Identify which cell holds the provided text, then report its (X, Y) central coordinate. 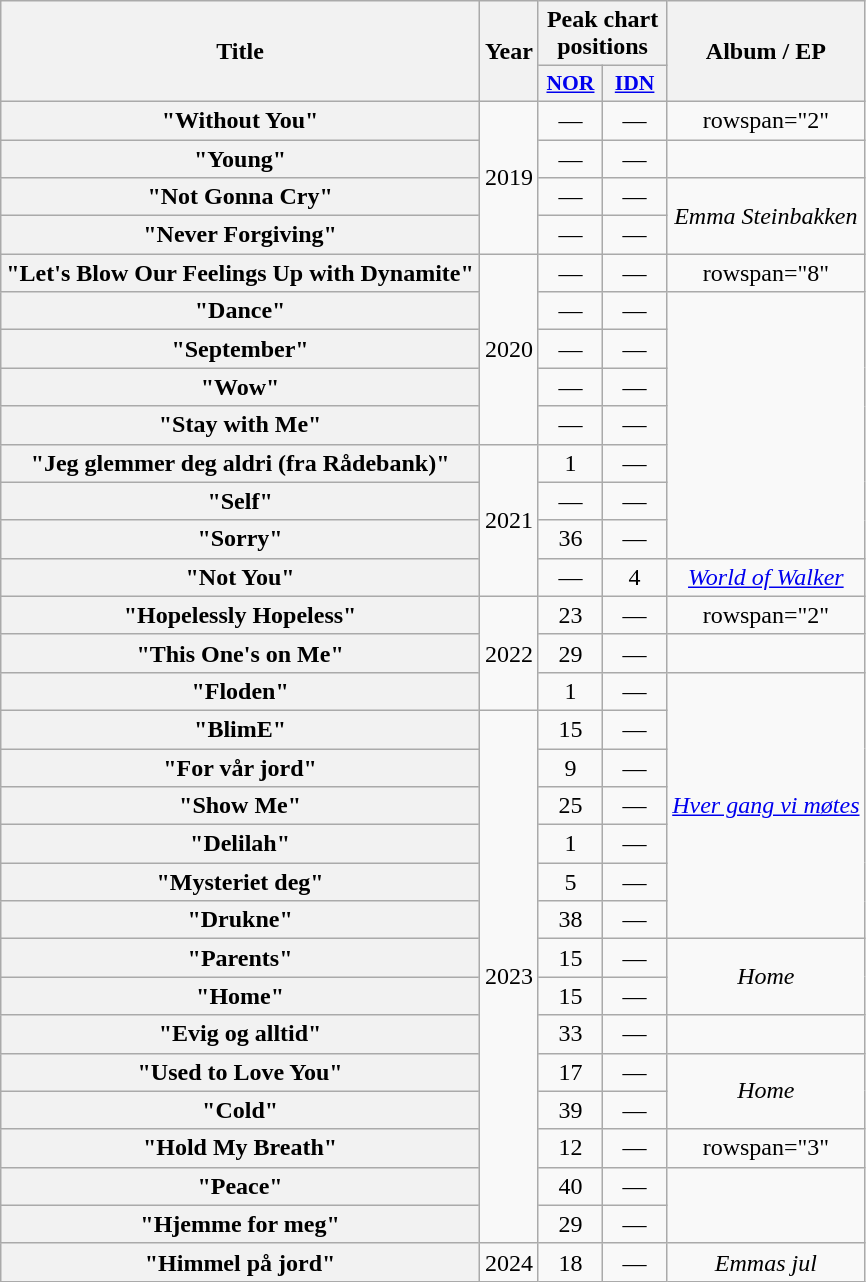
18 (570, 1262)
23 (570, 615)
rowspan="8" (766, 273)
"Sorry" (240, 539)
Emmas jul (766, 1262)
9 (570, 767)
"Without You" (240, 120)
"Self" (240, 501)
NOR (570, 84)
"Mysteriet deg" (240, 882)
2020 (508, 349)
"Drukne" (240, 920)
"September" (240, 349)
"Peace" (240, 1186)
25 (570, 806)
Hver gang vi møtes (766, 805)
40 (570, 1186)
"Delilah" (240, 844)
"Parents" (240, 958)
"Not You" (240, 577)
2021 (508, 520)
Emma Steinbakken (766, 216)
"Hjemme for meg" (240, 1224)
"Dance" (240, 311)
"Hold My Breath" (240, 1148)
"Cold" (240, 1110)
"Never Forgiving" (240, 235)
2024 (508, 1262)
"This One's on Me" (240, 653)
"BlimE" (240, 729)
12 (570, 1148)
"Jeg glemmer deg aldri (fra Rådebank)" (240, 463)
rowspan="3" (766, 1148)
33 (570, 1034)
4 (635, 577)
"Let's Blow Our Feelings Up with Dynamite" (240, 273)
"Evig og alltid" (240, 1034)
Title (240, 52)
2022 (508, 653)
"Young" (240, 159)
"Wow" (240, 387)
"Floden" (240, 691)
"Show Me" (240, 806)
5 (570, 882)
2019 (508, 177)
"For vår jord" (240, 767)
2023 (508, 976)
36 (570, 539)
World of Walker (766, 577)
39 (570, 1110)
Peak chart positions (602, 34)
"Home" (240, 996)
"Hopelessly Hopeless" (240, 615)
"Used to Love You" (240, 1072)
"Not Gonna Cry" (240, 197)
17 (570, 1072)
"Stay with Me" (240, 425)
IDN (635, 84)
38 (570, 920)
Album / EP (766, 52)
Year (508, 52)
"Himmel på jord" (240, 1262)
